Locate the cell with the specified text and output its (X, Y) center coordinate. 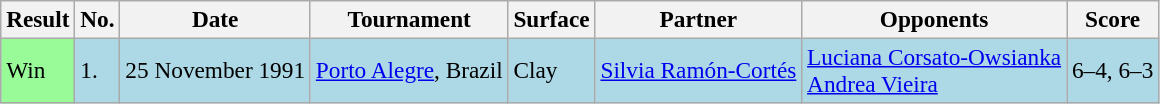
6–4, 6–3 (1112, 70)
Result (38, 19)
Date (215, 19)
Score (1112, 19)
Silvia Ramón-Cortés (698, 70)
Win (38, 70)
Tournament (409, 19)
25 November 1991 (215, 70)
Luciana Corsato-Owsianka Andrea Vieira (934, 70)
Partner (698, 19)
1. (98, 70)
No. (98, 19)
Porto Alegre, Brazil (409, 70)
Clay (552, 70)
Opponents (934, 19)
Surface (552, 19)
